Extract the [X, Y] coordinate from the center of the cell holding the provided text.  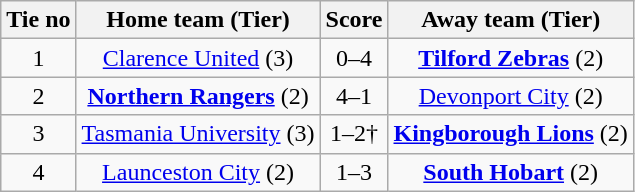
0–4 [354, 58]
Tie no [38, 20]
Tasmania University (3) [198, 134]
Devonport City (2) [510, 96]
1 [38, 58]
4–1 [354, 96]
Launceston City (2) [198, 172]
3 [38, 134]
Score [354, 20]
South Hobart (2) [510, 172]
Tilford Zebras (2) [510, 58]
Clarence United (3) [198, 58]
1–2† [354, 134]
Home team (Tier) [198, 20]
2 [38, 96]
Northern Rangers (2) [198, 96]
1–3 [354, 172]
Kingborough Lions (2) [510, 134]
Away team (Tier) [510, 20]
4 [38, 172]
